Determine the (x, y) coordinate at the center of the cell enclosing the given text.  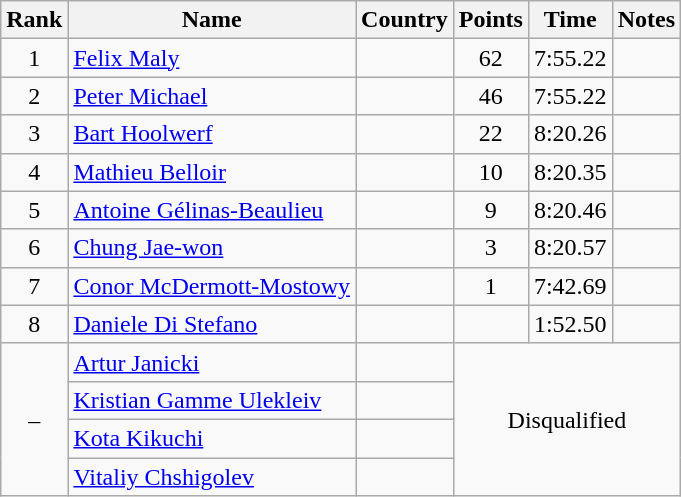
Mathieu Belloir (212, 172)
– (34, 419)
Name (212, 20)
2 (34, 96)
9 (490, 210)
8:20.35 (570, 172)
Time (570, 20)
1:52.50 (570, 324)
46 (490, 96)
62 (490, 58)
Points (490, 20)
6 (34, 248)
8:20.46 (570, 210)
Rank (34, 20)
Country (405, 20)
10 (490, 172)
Conor McDermott-Mostowy (212, 286)
Notes (646, 20)
Kota Kikuchi (212, 438)
7 (34, 286)
Daniele Di Stefano (212, 324)
Artur Janicki (212, 362)
Vitaliy Chshigolev (212, 477)
Bart Hoolwerf (212, 134)
22 (490, 134)
Peter Michael (212, 96)
4 (34, 172)
8:20.26 (570, 134)
7:42.69 (570, 286)
8:20.57 (570, 248)
5 (34, 210)
Chung Jae-won (212, 248)
Felix Maly (212, 58)
Antoine Gélinas-Beaulieu (212, 210)
Kristian Gamme Ulekleiv (212, 400)
8 (34, 324)
Disqualified (566, 419)
